For the text-containing cell, return its midpoint in (x, y) coordinate format. 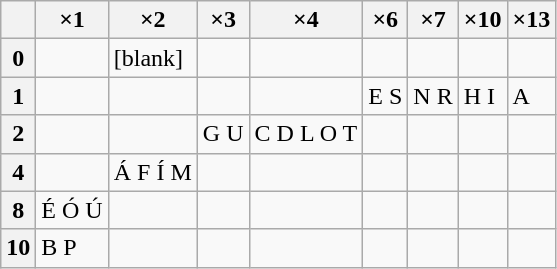
Á F Í M (152, 172)
×1 (72, 20)
N R (433, 96)
0 (18, 58)
[blank] (152, 58)
×2 (152, 20)
10 (18, 248)
É Ó Ú (72, 210)
×10 (482, 20)
8 (18, 210)
×7 (433, 20)
4 (18, 172)
G U (223, 134)
B P (72, 248)
H I (482, 96)
1 (18, 96)
×13 (532, 20)
2 (18, 134)
C D L O T (306, 134)
E S (386, 96)
×3 (223, 20)
×4 (306, 20)
×6 (386, 20)
A (532, 96)
